Detect which cell encompasses the target text, then output its [X, Y] center coordinate. 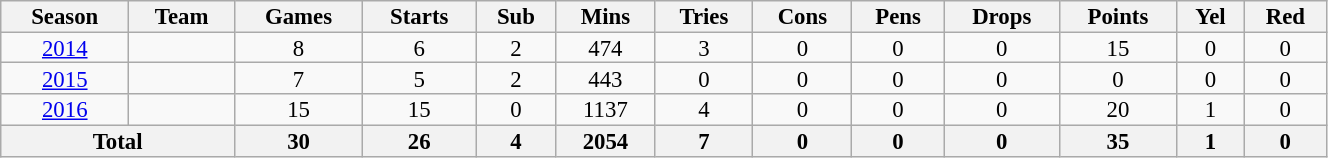
2054 [606, 140]
20 [1118, 110]
443 [606, 78]
Starts [420, 16]
Sub [516, 16]
1137 [606, 110]
Drops [1002, 16]
8 [299, 48]
Cons [802, 16]
2014 [65, 48]
Yel [1211, 16]
35 [1118, 140]
Red [1285, 16]
26 [420, 140]
Team [182, 16]
3 [704, 48]
2016 [65, 110]
2015 [65, 78]
Games [299, 16]
Points [1118, 16]
5 [420, 78]
6 [420, 48]
Season [65, 16]
Mins [606, 16]
Total [118, 140]
30 [299, 140]
Pens [898, 16]
474 [606, 48]
Tries [704, 16]
